Detect which cell encompasses the target text, then output its [x, y] center coordinate. 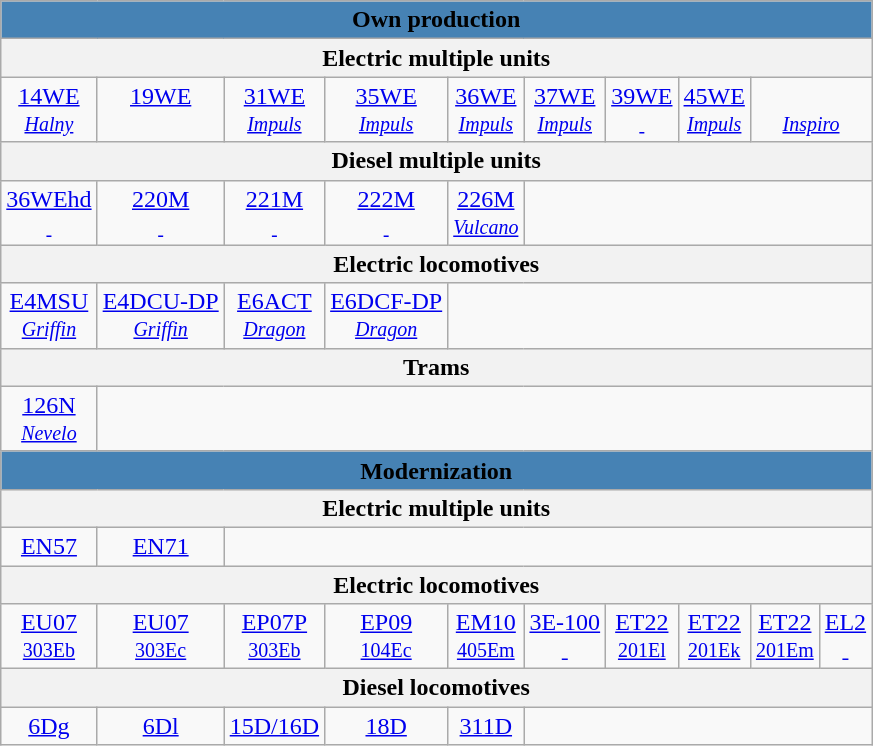
31WEImpuls [274, 110]
E6DCF-DPDragon [386, 316]
EL2 [845, 636]
Diesel locomotives [436, 688]
222M [386, 212]
Own production [436, 20]
EN57 [49, 546]
226MVulcano [486, 212]
221M [274, 212]
Trams [436, 367]
18D [386, 726]
220M [160, 212]
E6ACTDragon [274, 316]
ET22201El [642, 636]
E4MSUGriffin [49, 316]
E4DCU-DPGriffin [160, 316]
Modernization [436, 470]
6Dg [49, 726]
ET22201Ek [714, 636]
Inspiro [810, 110]
39WE [642, 110]
EM10405Em [486, 636]
36WEImpuls [486, 110]
126NNevelo [49, 418]
37WEImpuls [565, 110]
311D [486, 726]
14WEHalny [49, 110]
EP07P303Eb [274, 636]
45WEImpuls [714, 110]
ET22201Em [784, 636]
EU07303Eb [49, 636]
Diesel multiple units [436, 161]
3E-100 [565, 636]
36WEhd [49, 212]
6Dl [160, 726]
EU07303Ec [160, 636]
35WEImpuls [386, 110]
EP09104Ec [386, 636]
19WE [160, 110]
15D/16D [274, 726]
EN71 [160, 546]
